Pinpoint the cell where the given text exists, returning its (x, y) midpoint coordinate. 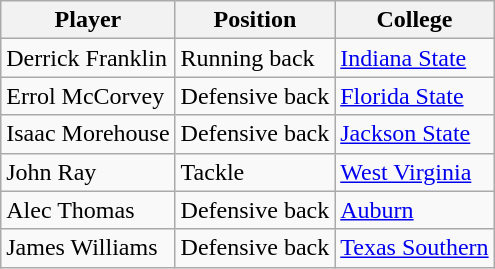
Derrick Franklin (88, 58)
Indiana State (414, 58)
Player (88, 20)
Auburn (414, 210)
Isaac Morehouse (88, 134)
Texas Southern (414, 248)
Position (255, 20)
Running back (255, 58)
Jackson State (414, 134)
Tackle (255, 172)
West Virginia (414, 172)
College (414, 20)
James Williams (88, 248)
Alec Thomas (88, 210)
Florida State (414, 96)
John Ray (88, 172)
Errol McCorvey (88, 96)
